Determine the [x, y] coordinate at the center of the cell enclosing the given text.  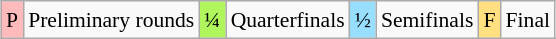
½ [363, 20]
Preliminary rounds [111, 20]
¼ [212, 20]
F [489, 20]
Semifinals [427, 20]
P [12, 20]
Quarterfinals [288, 20]
Final [528, 20]
